Find where the given text appears and provide that cell's center as [x, y] coordinate. 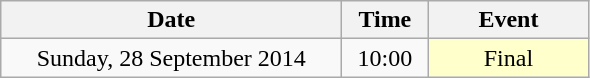
10:00 [385, 58]
Sunday, 28 September 2014 [172, 58]
Event [508, 20]
Time [385, 20]
Date [172, 20]
Final [508, 58]
